Determine the [X, Y] coordinate at the center of the cell enclosing the given text.  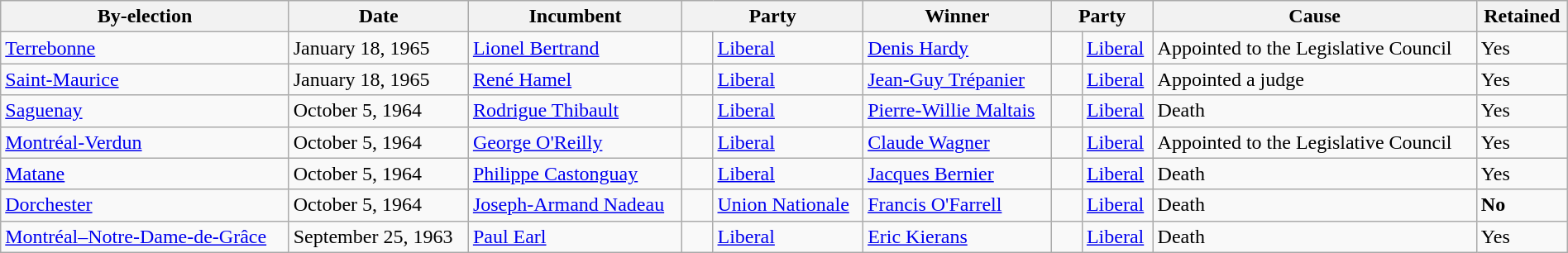
Appointed a judge [1315, 79]
Union Nationale [788, 205]
Terrebonne [145, 48]
Jacques Bernier [958, 174]
Rodrigue Thibault [575, 111]
Claude Wagner [958, 142]
Saguenay [145, 111]
Lionel Bertrand [575, 48]
Montréal-Verdun [145, 142]
Saint-Maurice [145, 79]
Pierre-Willie Maltais [958, 111]
Eric Kierans [958, 236]
Date [379, 17]
Francis O'Farrell [958, 205]
Cause [1315, 17]
George O'Reilly [575, 142]
Dorchester [145, 205]
Matane [145, 174]
By-election [145, 17]
Philippe Castonguay [575, 174]
Jean-Guy Trépanier [958, 79]
Denis Hardy [958, 48]
Montréal–Notre-Dame-de-Grâce [145, 236]
September 25, 1963 [379, 236]
René Hamel [575, 79]
Paul Earl [575, 236]
Joseph-Armand Nadeau [575, 205]
Retained [1522, 17]
No [1522, 205]
Winner [958, 17]
Incumbent [575, 17]
